Provide the (X, Y) coordinate of the cell's center where the given text is located.  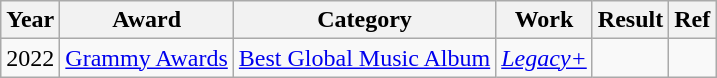
Award (147, 20)
Best Global Music Album (364, 58)
Legacy+ (544, 58)
Grammy Awards (147, 58)
Category (364, 20)
2022 (30, 58)
Ref (692, 20)
Result (630, 20)
Work (544, 20)
Year (30, 20)
